From the cell containing the given text, extract its center point as [x, y] coordinate. 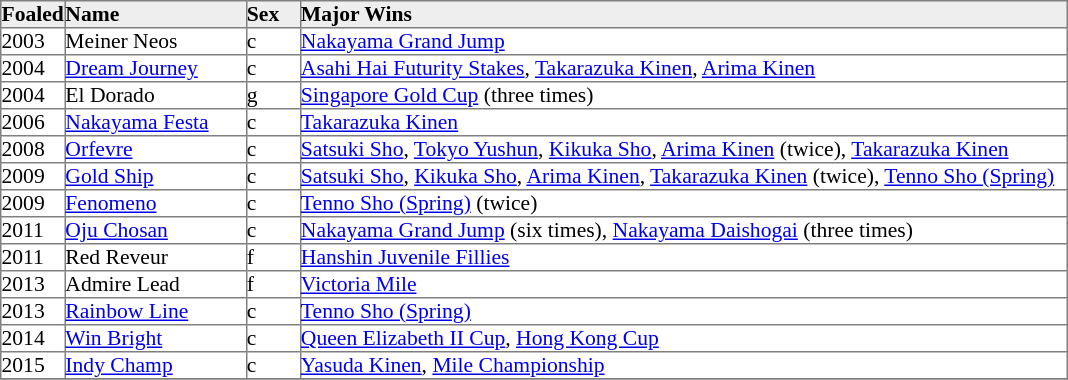
Asahi Hai Futurity Stakes, Takarazuka Kinen, Arima Kinen [683, 68]
Victoria Mile [683, 284]
Hanshin Juvenile Fillies [683, 258]
Rainbow Line [156, 312]
Nakayama Grand Jump [683, 42]
Singapore Gold Cup (three times) [683, 96]
Nakayama Festa [156, 122]
g [273, 96]
Foaled [33, 14]
Dream Journey [156, 68]
2015 [33, 366]
Satsuki Sho, Tokyo Yushun, Kikuka Sho, Arima Kinen (twice), Takarazuka Kinen [683, 150]
El Dorado [156, 96]
2014 [33, 338]
2003 [33, 42]
Nakayama Grand Jump (six times), Nakayama Daishogai (three times) [683, 230]
2008 [33, 150]
Tenno Sho (Spring) [683, 312]
Admire Lead [156, 284]
Fenomeno [156, 204]
Gold Ship [156, 176]
Orfevre [156, 150]
Tenno Sho (Spring) (twice) [683, 204]
Oju Chosan [156, 230]
Satsuki Sho, Kikuka Sho, Arima Kinen, Takarazuka Kinen (twice), Tenno Sho (Spring) [683, 176]
2006 [33, 122]
Name [156, 14]
Yasuda Kinen, Mile Championship [683, 366]
Takarazuka Kinen [683, 122]
Major Wins [683, 14]
Sex [273, 14]
Win Bright [156, 338]
Indy Champ [156, 366]
Meiner Neos [156, 42]
Queen Elizabeth II Cup, Hong Kong Cup [683, 338]
Red Reveur [156, 258]
